Detect which cell encompasses the target text, then output its (X, Y) center coordinate. 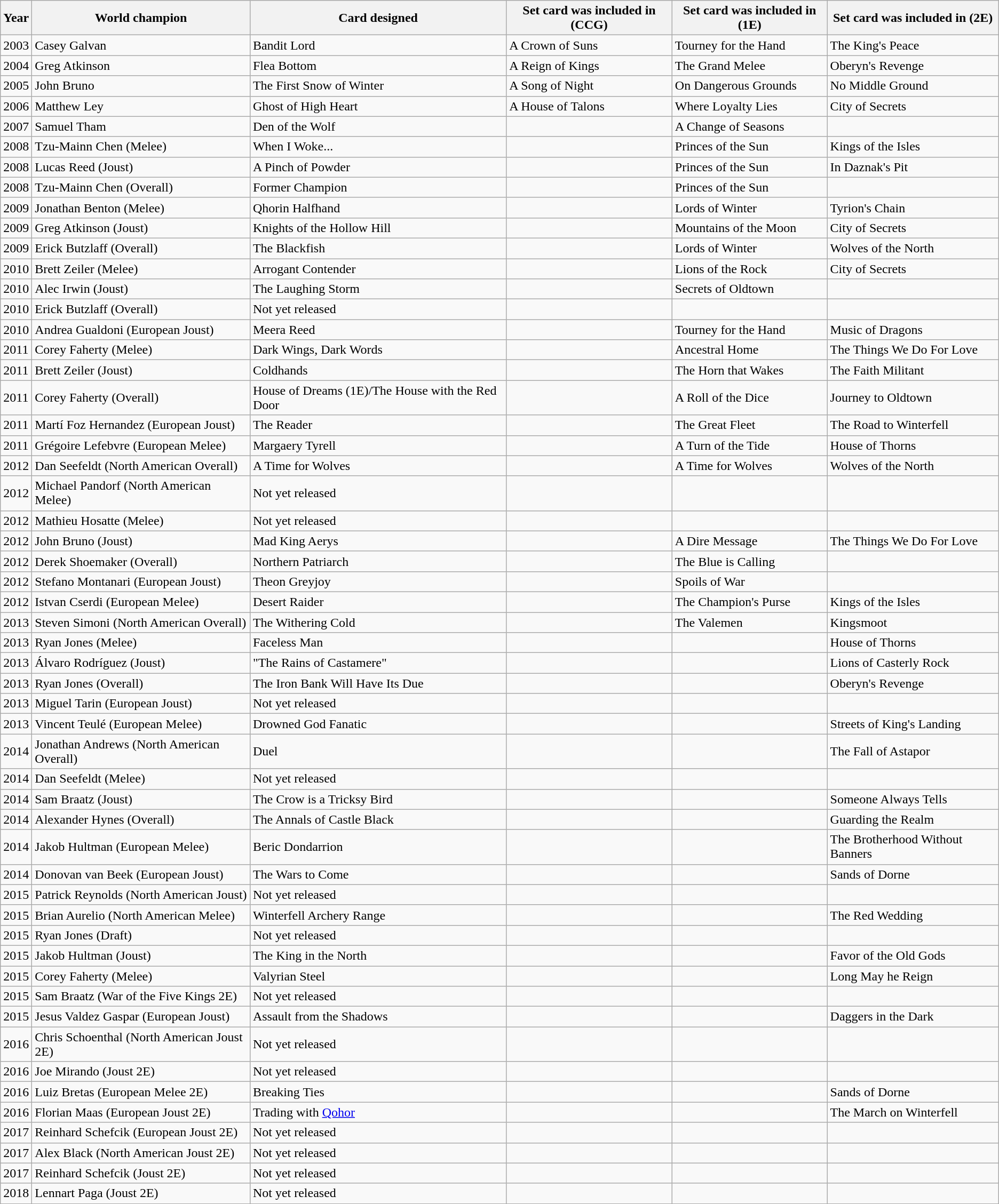
A Reign of Kings (589, 66)
Faceless Man (378, 643)
A Pinch of Powder (378, 167)
Margaery Tyrell (378, 445)
2003 (16, 45)
"The Rains of Castamere" (378, 663)
Set card was included in (CCG) (589, 18)
Vincent Teulé (European Melee) (141, 724)
Lions of the Rock (749, 268)
Reinhard Schefcik (Joust 2E) (141, 1173)
Brett Zeiler (Melee) (141, 268)
Den of the Wolf (378, 126)
Trading with Qohor (378, 1112)
Andrea Gualdoni (European Joust) (141, 330)
A Crown of Suns (589, 45)
A Turn of the Tide (749, 445)
Álvaro Rodríguez (Joust) (141, 663)
Arrogant Contender (378, 268)
The King in the North (378, 955)
Brian Aurelio (North American Melee) (141, 915)
Dan Seefeldt (Melee) (141, 779)
Miguel Tarin (European Joust) (141, 704)
Beric Dondarrion (378, 847)
Music of Dragons (913, 330)
Martí Foz Hernandez (European Joust) (141, 425)
Winterfell Archery Range (378, 915)
The Blue is Calling (749, 561)
Joe Mirando (Joust 2E) (141, 1072)
A House of Talons (589, 106)
Tzu-Mainn Chen (Melee) (141, 147)
Greg Atkinson (141, 66)
The Crow is a Tricksy Bird (378, 799)
Secrets of Oldtown (749, 289)
The Horn that Wakes (749, 370)
Istvan Cserdi (European Melee) (141, 602)
Mathieu Hosatte (Melee) (141, 521)
Drowned God Fanatic (378, 724)
On Dangerous Grounds (749, 86)
The Red Wedding (913, 915)
The Faith Militant (913, 370)
2006 (16, 106)
Patrick Reynolds (North American Joust) (141, 895)
Grégoire Lefebvre (European Melee) (141, 445)
Guarding the Realm (913, 819)
Brett Zeiler (Joust) (141, 370)
Ghost of High Heart (378, 106)
Qhorin Halfhand (378, 208)
The Laughing Storm (378, 289)
Tzu-Mainn Chen (Overall) (141, 187)
Lions of Casterly Rock (913, 663)
Alexander Hynes (Overall) (141, 819)
Theon Greyjoy (378, 581)
Sam Braatz (Joust) (141, 799)
Stefano Montanari (European Joust) (141, 581)
Florian Maas (European Joust 2E) (141, 1112)
In Daznak's Pit (913, 167)
Greg Atkinson (Joust) (141, 228)
2018 (16, 1193)
The Withering Cold (378, 623)
The Brotherhood Without Banners (913, 847)
Coldhands (378, 370)
Donovan van Beek (European Joust) (141, 874)
Ryan Jones (Melee) (141, 643)
The March on Winterfell (913, 1112)
Set card was included in (1E) (749, 18)
Jakob Hultman (Joust) (141, 955)
Casey Galvan (141, 45)
Duel (378, 751)
Matthew Ley (141, 106)
Breaking Ties (378, 1092)
The Champion's Purse (749, 602)
Dark Wings, Dark Words (378, 350)
Set card was included in (2E) (913, 18)
Samuel Tham (141, 126)
John Bruno (Joust) (141, 541)
Jesus Valdez Gaspar (European Joust) (141, 1017)
Long May he Reign (913, 976)
Northern Patriarch (378, 561)
The Great Fleet (749, 425)
House of Dreams (1E)/The House with the Red Door (378, 398)
The Grand Melee (749, 66)
2004 (16, 66)
Someone Always Tells (913, 799)
World champion (141, 18)
The Road to Winterfell (913, 425)
Michael Pandorf (North American Melee) (141, 493)
Mountains of the Moon (749, 228)
The Reader (378, 425)
2005 (16, 86)
Spoils of War (749, 581)
Jakob Hultman (European Melee) (141, 847)
Card designed (378, 18)
Flea Bottom (378, 66)
No Middle Ground (913, 86)
Ryan Jones (Overall) (141, 683)
Former Champion (378, 187)
Lennart Paga (Joust 2E) (141, 1193)
Bandit Lord (378, 45)
Streets of King's Landing (913, 724)
Sam Braatz (War of the Five Kings 2E) (141, 996)
The King's Peace (913, 45)
Jonathan Andrews (North American Overall) (141, 751)
The Blackfish (378, 248)
Kingsmoot (913, 623)
The Iron Bank Will Have Its Due (378, 683)
When I Woke... (378, 147)
Alec Irwin (Joust) (141, 289)
Ryan Jones (Draft) (141, 935)
2007 (16, 126)
A Dire Message (749, 541)
A Song of Night (589, 86)
Derek Shoemaker (Overall) (141, 561)
Favor of the Old Gods (913, 955)
Knights of the Hollow Hill (378, 228)
The Fall of Astapor (913, 751)
The Annals of Castle Black (378, 819)
The Valemen (749, 623)
Journey to Oldtown (913, 398)
Where Loyalty Lies (749, 106)
Alex Black (North American Joust 2E) (141, 1153)
Valyrian Steel (378, 976)
Steven Simoni (North American Overall) (141, 623)
Jonathan Benton (Melee) (141, 208)
Meera Reed (378, 330)
The Wars to Come (378, 874)
The First Snow of Winter (378, 86)
A Change of Seasons (749, 126)
Dan Seefeldt (North American Overall) (141, 466)
Corey Faherty (Overall) (141, 398)
Reinhard Schefcik (European Joust 2E) (141, 1133)
Lucas Reed (Joust) (141, 167)
Assault from the Shadows (378, 1017)
A Roll of the Dice (749, 398)
Desert Raider (378, 602)
Daggers in the Dark (913, 1017)
Year (16, 18)
John Bruno (141, 86)
Mad King Aerys (378, 541)
Tyrion's Chain (913, 208)
Ancestral Home (749, 350)
Luiz Bretas (European Melee 2E) (141, 1092)
Chris Schoenthal (North American Joust 2E) (141, 1044)
